For the text-containing cell, return its midpoint in [x, y] coordinate format. 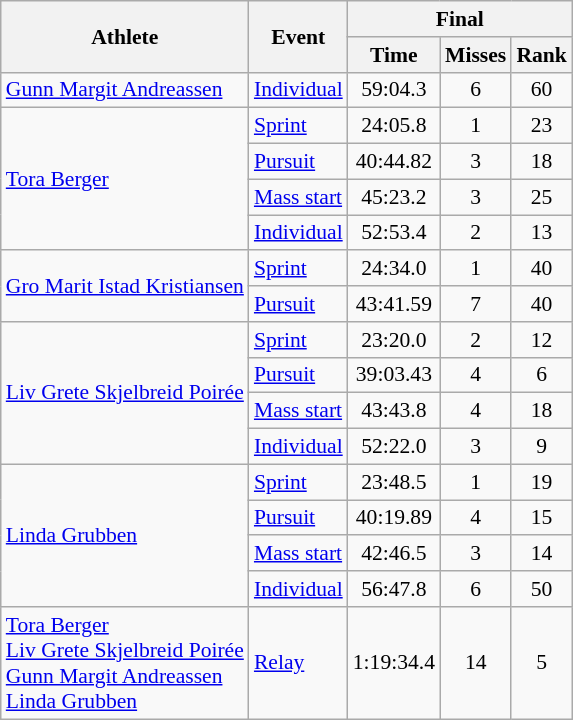
50 [542, 589]
23 [542, 126]
Relay [298, 663]
25 [542, 197]
43:41.59 [394, 304]
12 [542, 340]
52:53.4 [394, 233]
Rank [542, 55]
13 [542, 233]
23:48.5 [394, 482]
23:20.0 [394, 340]
Final [460, 19]
39:03.43 [394, 375]
43:43.8 [394, 411]
19 [542, 482]
Time [394, 55]
45:23.2 [394, 197]
24:05.8 [394, 126]
Linda Grubben [125, 535]
Misses [476, 55]
42:46.5 [394, 554]
Gro Marit Istad Kristiansen [125, 286]
Tora BergerLiv Grete Skjelbreid PoiréeGunn Margit AndreassenLinda Grubben [125, 663]
Gunn Margit Andreassen [125, 90]
Event [298, 36]
40:44.82 [394, 162]
60 [542, 90]
Liv Grete Skjelbreid Poirée [125, 393]
15 [542, 518]
Tora Berger [125, 179]
59:04.3 [394, 90]
Athlete [125, 36]
7 [476, 304]
52:22.0 [394, 447]
40:19.89 [394, 518]
24:34.0 [394, 269]
9 [542, 447]
1:19:34.4 [394, 663]
56:47.8 [394, 589]
5 [542, 663]
